Identify which cell holds the provided text, then report its (x, y) central coordinate. 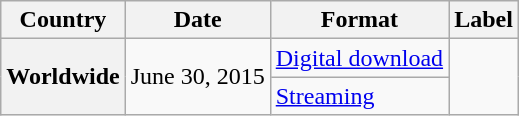
June 30, 2015 (198, 77)
Worldwide (63, 77)
Label (484, 20)
Date (198, 20)
Country (63, 20)
Format (359, 20)
Streaming (359, 96)
Digital download (359, 58)
